Scan for the cell matching the given text and deliver its (x, y) coordinate at center. 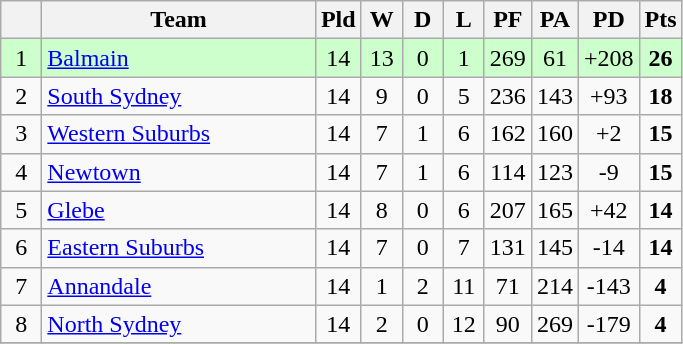
13 (382, 58)
236 (508, 96)
L (464, 20)
61 (554, 58)
W (382, 20)
26 (660, 58)
143 (554, 96)
D (422, 20)
Newtown (179, 172)
-9 (608, 172)
145 (554, 248)
North Sydney (179, 324)
160 (554, 134)
162 (508, 134)
Glebe (179, 210)
Western Suburbs (179, 134)
12 (464, 324)
165 (554, 210)
PA (554, 20)
9 (382, 96)
PF (508, 20)
South Sydney (179, 96)
71 (508, 286)
+42 (608, 210)
-179 (608, 324)
Pts (660, 20)
114 (508, 172)
+2 (608, 134)
Eastern Suburbs (179, 248)
+208 (608, 58)
11 (464, 286)
Team (179, 20)
123 (554, 172)
131 (508, 248)
Pld (338, 20)
+93 (608, 96)
Balmain (179, 58)
214 (554, 286)
Annandale (179, 286)
3 (22, 134)
-143 (608, 286)
-14 (608, 248)
207 (508, 210)
18 (660, 96)
90 (508, 324)
PD (608, 20)
